Identify which cell holds the provided text, then report its (x, y) central coordinate. 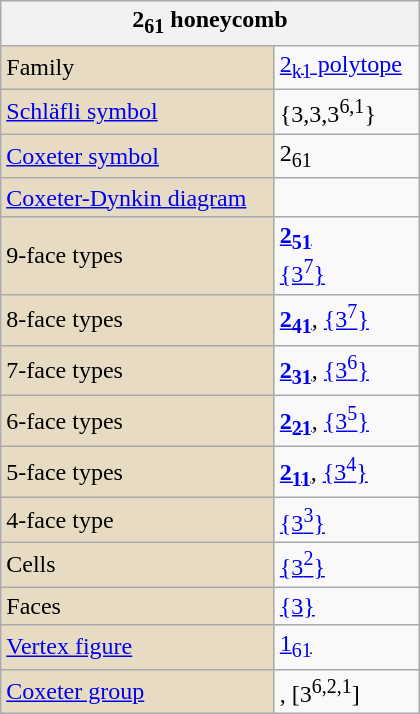
Coxeter symbol (138, 156)
7-face types (138, 370)
161 (346, 647)
Vertex figure (138, 647)
{3} (346, 606)
Family (138, 67)
{33} (346, 520)
5-face types (138, 472)
221, {35} (346, 422)
8-face types (138, 320)
261 (346, 156)
241, {37} (346, 320)
Schläfli symbol (138, 112)
231, {36} (346, 370)
Cells (138, 564)
4-face type (138, 520)
6-face types (138, 422)
261 honeycomb (210, 23)
{32} (346, 564)
{3,3,36,1} (346, 112)
211, {34} (346, 472)
251{37} (346, 255)
Coxeter-Dynkin diagram (138, 197)
Faces (138, 606)
Coxeter group (138, 692)
9-face types (138, 255)
2k1 polytope (346, 67)
, [36,2,1] (346, 692)
